Scan for the cell matching the given text and deliver its (x, y) coordinate at center. 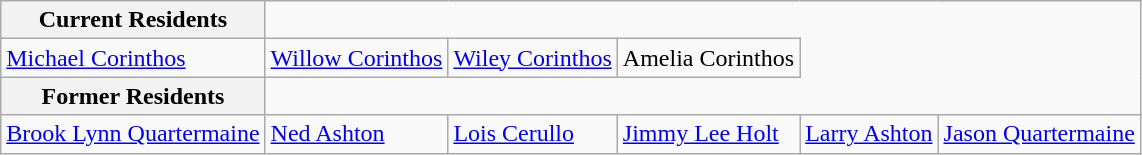
Former Residents (133, 96)
Amelia Corinthos (708, 58)
Current Residents (133, 20)
Lois Cerullo (532, 134)
Ned Ashton (356, 134)
Wiley Corinthos (532, 58)
Willow Corinthos (356, 58)
Jason Quartermaine (1039, 134)
Brook Lynn Quartermaine (133, 134)
Larry Ashton (869, 134)
Jimmy Lee Holt (708, 134)
Michael Corinthos (133, 58)
